For the text-containing cell, return its midpoint in [X, Y] coordinate format. 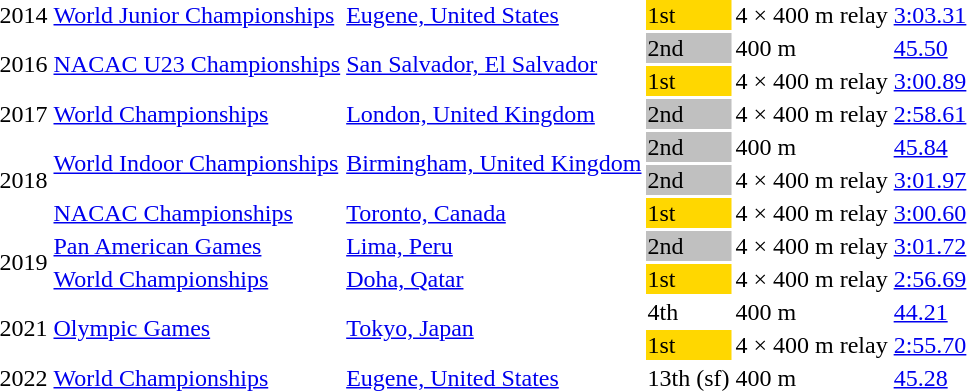
Toronto, Canada [494, 213]
World Junior Championships [197, 15]
Tokyo, Japan [494, 328]
San Salvador, El Salvador [494, 64]
World Indoor Championships [197, 164]
Olympic Games [197, 328]
Lima, Peru [494, 246]
NACAC Championships [197, 213]
4th [688, 312]
Eugene, United States [494, 15]
NACAC U23 Championships [197, 64]
Pan American Games [197, 246]
Doha, Qatar [494, 279]
London, United Kingdom [494, 114]
Birmingham, United Kingdom [494, 164]
